For the text-containing cell, return its midpoint in [X, Y] coordinate format. 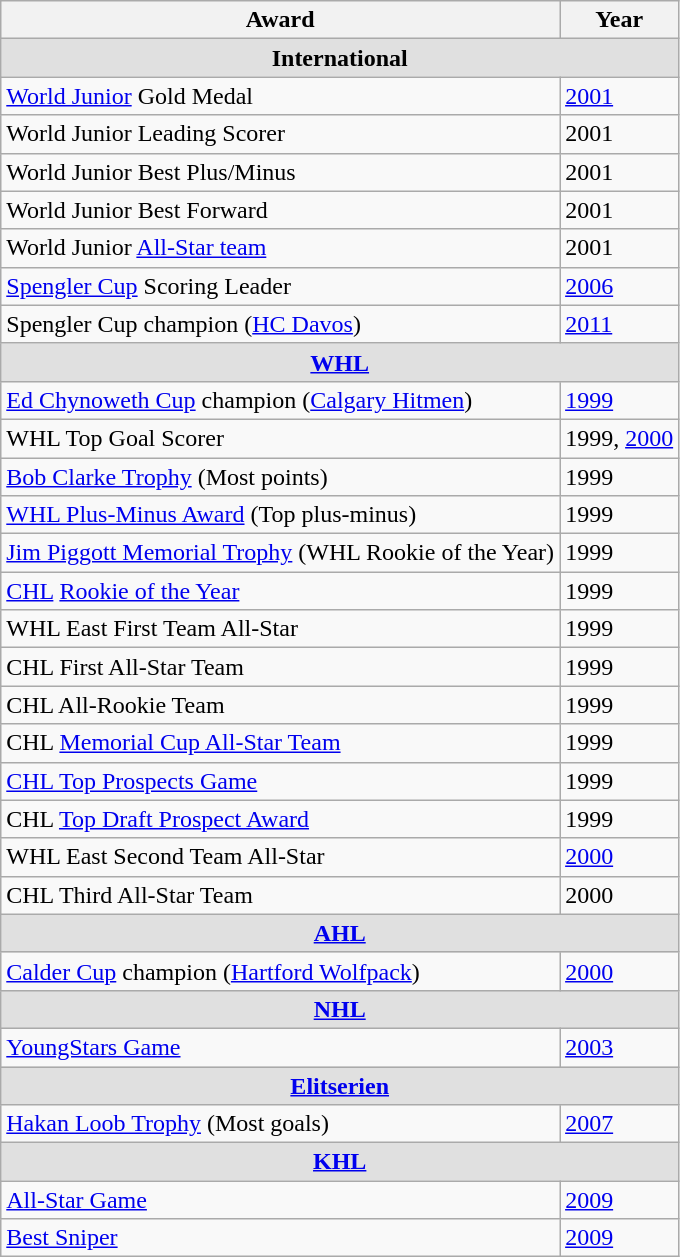
Year [620, 20]
World Junior Best Forward [280, 210]
World Junior Gold Medal [280, 96]
CHL Rookie of the Year [280, 591]
2011 [620, 324]
Bob Clarke Trophy (Most points) [280, 477]
Award [280, 20]
Hakan Loob Trophy (Most goals) [280, 1124]
World Junior Leading Scorer [280, 134]
NHL [340, 1009]
Jim Piggott Memorial Trophy (WHL Rookie of the Year) [280, 553]
KHL [340, 1162]
2003 [620, 1047]
2006 [620, 286]
Spengler Cup Scoring Leader [280, 286]
WHL Top Goal Scorer [280, 438]
CHL Memorial Cup All-Star Team [280, 743]
World Junior All-Star team [280, 248]
CHL First All-Star Team [280, 667]
1999, 2000 [620, 438]
YoungStars Game [280, 1047]
Ed Chynoweth Cup champion (Calgary Hitmen) [280, 400]
CHL All-Rookie Team [280, 705]
World Junior Best Plus/Minus [280, 172]
International [340, 58]
CHL Third All-Star Team [280, 895]
Calder Cup champion (Hartford Wolfpack) [280, 971]
CHL Top Prospects Game [280, 781]
Spengler Cup champion (HC Davos) [280, 324]
CHL Top Draft Prospect Award [280, 819]
WHL [340, 362]
WHL East First Team All-Star [280, 629]
2007 [620, 1124]
WHL East Second Team All-Star [280, 857]
Best Sniper [280, 1238]
AHL [340, 933]
WHL Plus-Minus Award (Top plus-minus) [280, 515]
All-Star Game [280, 1200]
Elitserien [340, 1085]
